Provide the (X, Y) coordinate of the cell's center where the given text is located.  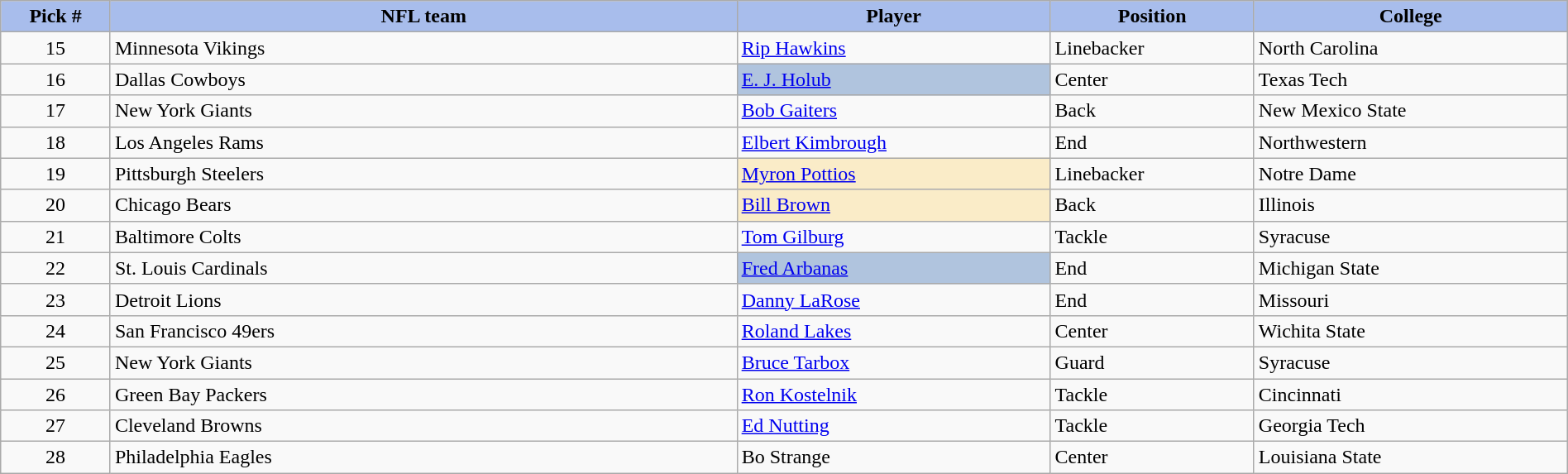
Dallas Cowboys (423, 79)
Bo Strange (893, 457)
Missouri (1411, 299)
Minnesota Vikings (423, 48)
Texas Tech (1411, 79)
Wichita State (1411, 331)
Tom Gilburg (893, 237)
Northwestern (1411, 142)
Pick # (56, 17)
Guard (1152, 362)
Cincinnati (1411, 395)
16 (56, 79)
San Francisco 49ers (423, 331)
E. J. Holub (893, 79)
Notre Dame (1411, 174)
Ed Nutting (893, 426)
Position (1152, 17)
Michigan State (1411, 268)
19 (56, 174)
21 (56, 237)
North Carolina (1411, 48)
15 (56, 48)
22 (56, 268)
Baltimore Colts (423, 237)
Green Bay Packers (423, 395)
Illinois (1411, 205)
Fred Arbanas (893, 268)
Ron Kostelnik (893, 395)
23 (56, 299)
NFL team (423, 17)
27 (56, 426)
Bruce Tarbox (893, 362)
18 (56, 142)
Rip Hawkins (893, 48)
New Mexico State (1411, 111)
St. Louis Cardinals (423, 268)
28 (56, 457)
Chicago Bears (423, 205)
Bill Brown (893, 205)
26 (56, 395)
Cleveland Browns (423, 426)
Pittsburgh Steelers (423, 174)
Detroit Lions (423, 299)
Danny LaRose (893, 299)
Los Angeles Rams (423, 142)
17 (56, 111)
Roland Lakes (893, 331)
Bob Gaiters (893, 111)
Philadelphia Eagles (423, 457)
24 (56, 331)
Georgia Tech (1411, 426)
Player (893, 17)
Elbert Kimbrough (893, 142)
20 (56, 205)
25 (56, 362)
Myron Pottios (893, 174)
Louisiana State (1411, 457)
College (1411, 17)
